Capture the cell that displays the provided text and extract its [x, y] central coordinate. 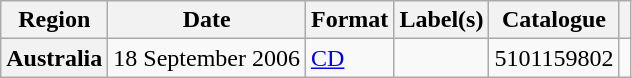
Australia [54, 58]
5101159802 [554, 58]
Format [350, 20]
Catalogue [554, 20]
Date [207, 20]
18 September 2006 [207, 58]
CD [350, 58]
Label(s) [442, 20]
Region [54, 20]
